For the text-containing cell, return its midpoint in [X, Y] coordinate format. 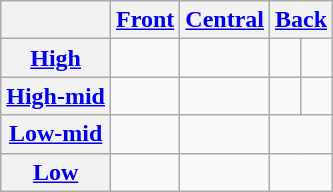
High [56, 58]
High-mid [56, 96]
Central [225, 20]
Low [56, 172]
Front [146, 20]
Back [302, 20]
Low-mid [56, 134]
